Pinpoint the cell where the given text exists, returning its (X, Y) midpoint coordinate. 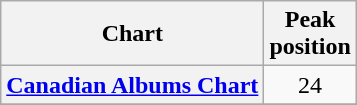
Chart (132, 34)
Peakposition (310, 34)
24 (310, 85)
Canadian Albums Chart (132, 85)
